Determine the (x, y) coordinate at the center of the cell enclosing the given text.  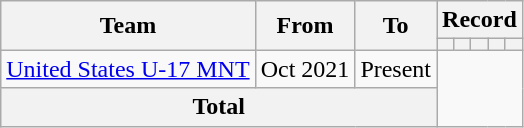
Oct 2021 (305, 69)
Total (219, 107)
To (396, 26)
Team (128, 26)
From (305, 26)
Record (480, 20)
Present (396, 69)
United States U-17 MNT (128, 69)
